Determine the (x, y) coordinate at the center of the cell enclosing the given text.  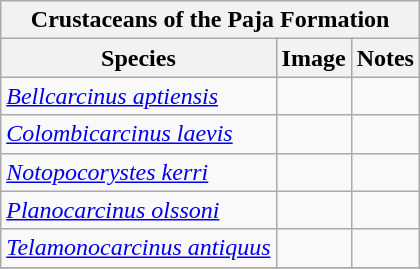
Planocarcinus olssoni (138, 210)
Species (138, 58)
Crustaceans of the Paja Formation (210, 20)
Image (314, 58)
Colombicarcinus laevis (138, 134)
Notes (385, 58)
Telamonocarcinus antiquus (138, 248)
Notopocorystes kerri (138, 172)
Bellcarcinus aptiensis (138, 96)
